Scan for the cell matching the given text and deliver its [X, Y] coordinate at center. 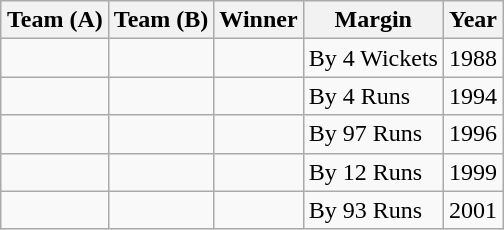
Year [472, 20]
By 4 Wickets [373, 58]
Team (A) [54, 20]
Margin [373, 20]
1994 [472, 96]
2001 [472, 210]
By 93 Runs [373, 210]
1999 [472, 172]
1988 [472, 58]
Winner [258, 20]
Team (B) [161, 20]
1996 [472, 134]
By 97 Runs [373, 134]
By 12 Runs [373, 172]
By 4 Runs [373, 96]
